Provide the (x, y) coordinate of the cell's center where the given text is located.  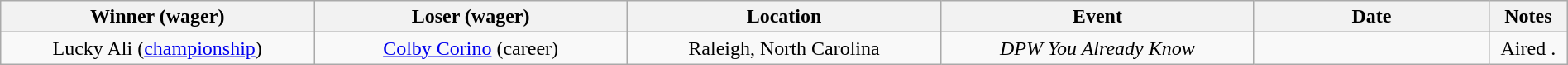
DPW You Already Know (1097, 48)
Colby Corino (career) (471, 48)
Raleigh, North Carolina (784, 48)
Date (1371, 17)
Notes (1528, 17)
Aired . (1528, 48)
Location (784, 17)
Loser (wager) (471, 17)
Lucky Ali (championship) (157, 48)
Winner (wager) (157, 17)
Event (1097, 17)
